Output the (X, Y) coordinate of the center of the cell containing the given text.  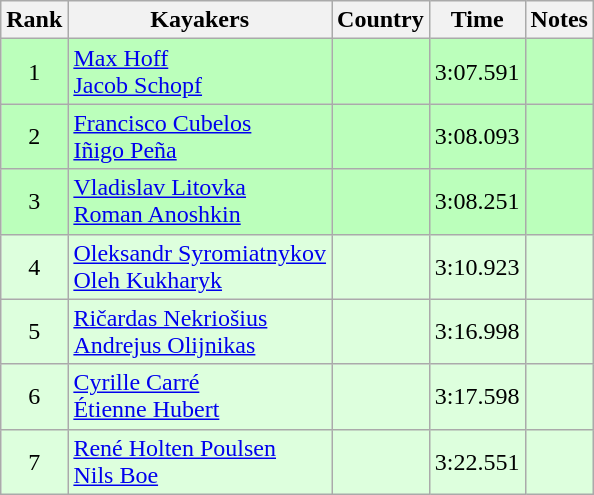
Rank (34, 20)
Cyrille CarréÉtienne Hubert (200, 396)
3:17.598 (477, 396)
3:10.923 (477, 266)
Country (381, 20)
2 (34, 136)
Oleksandr SyromiatnykovOleh Kukharyk (200, 266)
1 (34, 72)
3:08.093 (477, 136)
3:07.591 (477, 72)
Time (477, 20)
3:08.251 (477, 202)
6 (34, 396)
Vladislav LitovkaRoman Anoshkin (200, 202)
Kayakers (200, 20)
7 (34, 462)
3:16.998 (477, 332)
René Holten PoulsenNils Boe (200, 462)
3 (34, 202)
Ričardas NekriošiusAndrejus Olijnikas (200, 332)
3:22.551 (477, 462)
Francisco CubelosIñigo Peña (200, 136)
Max HoffJacob Schopf (200, 72)
5 (34, 332)
Notes (559, 20)
4 (34, 266)
